Locate the cell with the specified text and output its [X, Y] center coordinate. 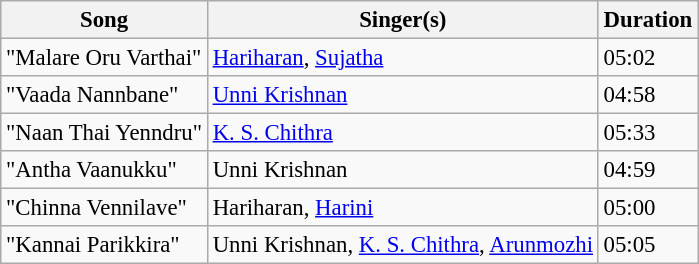
"Kannai Parikkira" [104, 245]
04:58 [648, 95]
Singer(s) [402, 20]
"Antha Vaanukku" [104, 170]
05:00 [648, 208]
K. S. Chithra [402, 133]
"Vaada Nannbane" [104, 95]
05:02 [648, 58]
Unni Krishnan, K. S. Chithra, Arunmozhi [402, 245]
04:59 [648, 170]
"Naan Thai Yenndru" [104, 133]
Duration [648, 20]
"Chinna Vennilave" [104, 208]
Song [104, 20]
"Malare Oru Varthai" [104, 58]
05:05 [648, 245]
Hariharan, Sujatha [402, 58]
05:33 [648, 133]
Hariharan, Harini [402, 208]
